Locate the cell with the specified text and output its (X, Y) center coordinate. 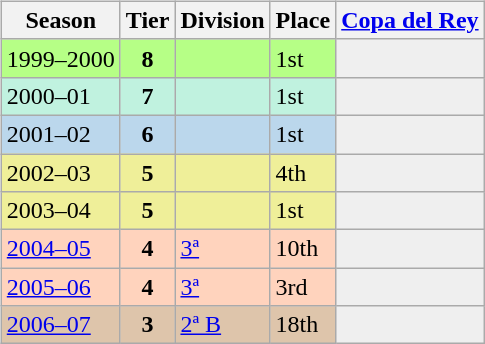
Tier (148, 20)
8 (148, 58)
2002–03 (60, 173)
3rd (303, 287)
6 (148, 134)
10th (303, 249)
1999–2000 (60, 58)
2003–04 (60, 211)
3 (148, 325)
Division (222, 20)
2005–06 (60, 287)
2004–05 (60, 249)
4th (303, 173)
Copa del Rey (410, 20)
2006–07 (60, 325)
Place (303, 20)
Season (60, 20)
18th (303, 325)
2001–02 (60, 134)
2ª B (222, 325)
2000–01 (60, 96)
7 (148, 96)
